Extract the [X, Y] coordinate from the center of the cell holding the provided text.  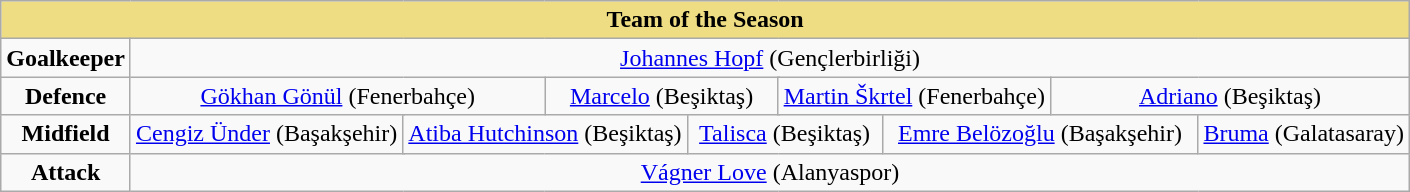
Martin Škrtel (Fenerbahçe) [914, 96]
Bruma (Galatasaray) [1304, 134]
Atiba Hutchinson (Beşiktaş) [545, 134]
Emre Belözoğlu (Başakşehir) [1040, 134]
Gökhan Gönül (Fenerbahçe) [337, 96]
Cengiz Ünder (Başakşehir) [266, 134]
Vágner Love (Alanyaspor) [770, 172]
Adriano (Beşiktaş) [1230, 96]
Team of the Season [706, 20]
Talisca (Beşiktaş) [784, 134]
Johannes Hopf (Gençlerbirliği) [770, 58]
Marcelo (Beşiktaş) [662, 96]
Attack [66, 172]
Goalkeeper [66, 58]
Midfield [66, 134]
Defence [66, 96]
